Identify which cell holds the provided text, then report its (x, y) central coordinate. 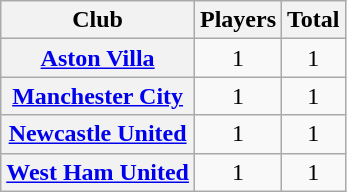
Newcastle United (98, 134)
Players (238, 20)
Manchester City (98, 96)
Total (314, 20)
Aston Villa (98, 58)
West Ham United (98, 172)
Club (98, 20)
